Detect which cell encompasses the target text, then output its [X, Y] center coordinate. 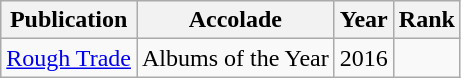
Year [364, 20]
Rough Trade [69, 58]
2016 [364, 58]
Rank [426, 20]
Albums of the Year [235, 58]
Publication [69, 20]
Accolade [235, 20]
